From the cell containing the given text, extract its center point as [X, Y] coordinate. 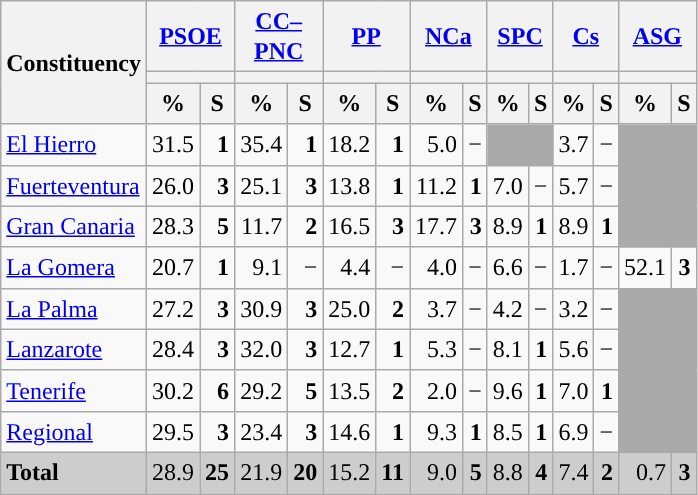
8.5 [508, 432]
Gran Canaria [74, 226]
PSOE [190, 36]
5.0 [436, 144]
Cs [586, 36]
13.5 [350, 390]
29.5 [172, 432]
NCa [449, 36]
5.7 [574, 186]
9.1 [262, 268]
Tenerife [74, 390]
9.3 [436, 432]
0.7 [646, 472]
11.7 [262, 226]
16.5 [350, 226]
32.0 [262, 350]
4.2 [508, 308]
27.2 [172, 308]
5.3 [436, 350]
15.2 [350, 472]
La Palma [74, 308]
2.0 [436, 390]
7.4 [574, 472]
Total [74, 472]
28.3 [172, 226]
6.9 [574, 432]
1.7 [574, 268]
8.8 [508, 472]
30.9 [262, 308]
12.7 [350, 350]
21.9 [262, 472]
20.7 [172, 268]
ASG [658, 36]
31.5 [172, 144]
28.9 [172, 472]
14.6 [350, 432]
4.0 [436, 268]
17.7 [436, 226]
La Gomera [74, 268]
8.1 [508, 350]
52.1 [646, 268]
6 [218, 390]
28.4 [172, 350]
23.4 [262, 432]
6.6 [508, 268]
30.2 [172, 390]
25 [218, 472]
29.2 [262, 390]
Regional [74, 432]
Constituency [74, 62]
El Hierro [74, 144]
18.2 [350, 144]
11 [393, 472]
Lanzarote [74, 350]
5.6 [574, 350]
13.8 [350, 186]
4 [540, 472]
9.0 [436, 472]
CC–PNC [279, 36]
11.2 [436, 186]
9.6 [508, 390]
SPC [520, 36]
Fuerteventura [74, 186]
PP [366, 36]
4.4 [350, 268]
25.1 [262, 186]
26.0 [172, 186]
3.2 [574, 308]
25.0 [350, 308]
35.4 [262, 144]
20 [306, 472]
